Return the (X, Y) coordinate for the center point of the cell that contains the specified text.  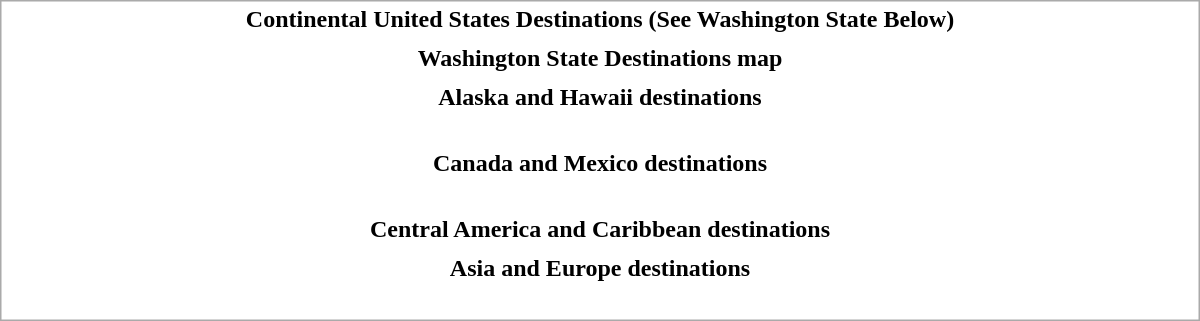
Asia and Europe destinations (600, 269)
Central America and Caribbean destinations (600, 229)
Alaska and Hawaii destinations (600, 97)
Washington State Destinations map (600, 59)
Canada and Mexico destinations (600, 163)
Continental United States Destinations (See Washington State Below) (600, 19)
